Detect which cell encompasses the target text, then output its [X, Y] center coordinate. 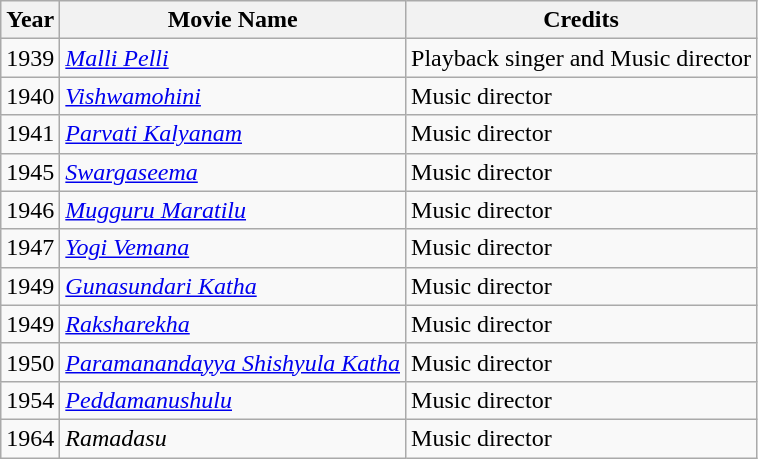
Malli Pelli [233, 58]
Gunasundari Katha [233, 286]
1939 [30, 58]
Movie Name [233, 20]
Ramadasu [233, 438]
Year [30, 20]
Mugguru Maratilu [233, 210]
1964 [30, 438]
Playback singer and Music director [582, 58]
Peddamanushulu [233, 400]
Vishwamohini [233, 96]
1950 [30, 362]
1945 [30, 172]
1947 [30, 248]
Credits [582, 20]
1946 [30, 210]
Swargaseema [233, 172]
Parvati Kalyanam [233, 134]
Yogi Vemana [233, 248]
1954 [30, 400]
1940 [30, 96]
1941 [30, 134]
Raksharekha [233, 324]
Paramanandayya Shishyula Katha [233, 362]
